Scan for the cell matching the given text and deliver its (x, y) coordinate at center. 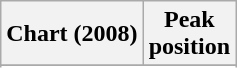
Chart (2008) (72, 34)
Peakposition (189, 34)
